Extract the [X, Y] coordinate from the center of the cell holding the provided text.  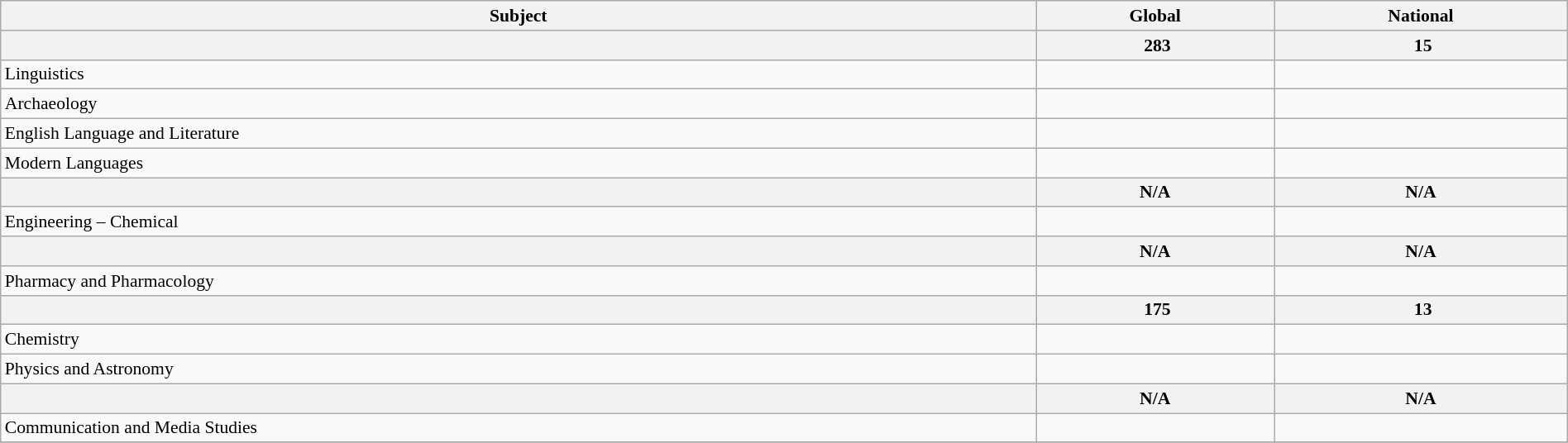
Pharmacy and Pharmacology [519, 281]
Communication and Media Studies [519, 428]
Subject [519, 16]
Engineering – Chemical [519, 222]
Archaeology [519, 104]
Chemistry [519, 340]
Modern Languages [519, 163]
15 [1421, 45]
283 [1155, 45]
Physics and Astronomy [519, 369]
English Language and Literature [519, 134]
175 [1155, 310]
Global [1155, 16]
National [1421, 16]
13 [1421, 310]
Linguistics [519, 74]
